Find where the given text appears and provide that cell's center as [x, y] coordinate. 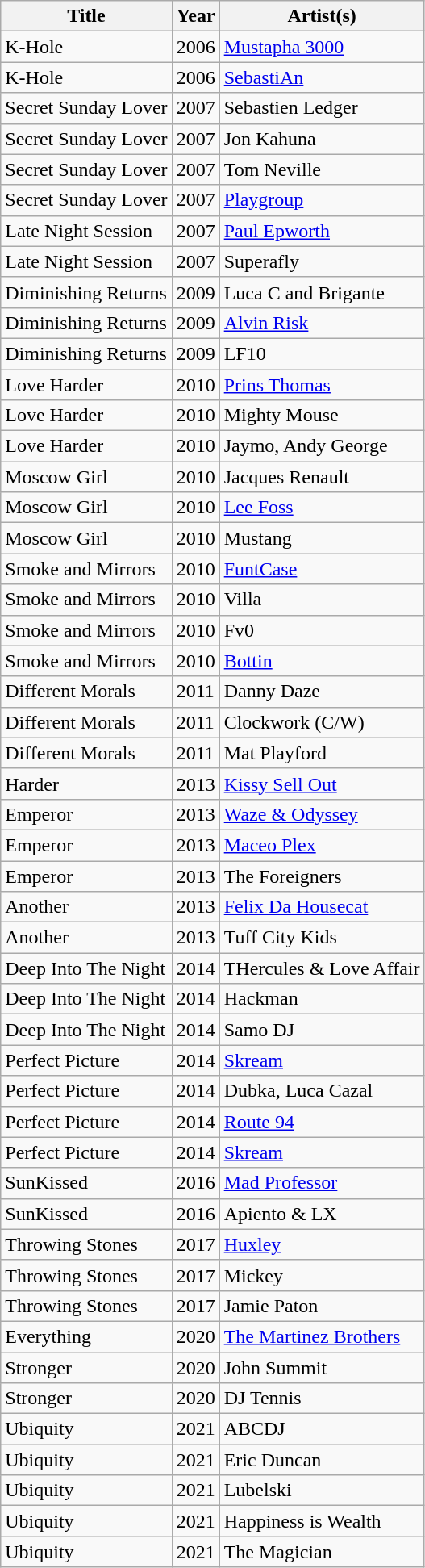
Superafly [322, 261]
Waze & Odyssey [322, 814]
ABCDJ [322, 1429]
Bottin [322, 661]
LF10 [322, 353]
Mickey [322, 1275]
Lubelski [322, 1491]
Route 94 [322, 1122]
Prins Thomas [322, 385]
Felix Da Housecat [322, 907]
Maceo Plex [322, 845]
Samo DJ [322, 1030]
Artist(s) [322, 16]
Mat Playford [322, 753]
Playgroup [322, 200]
Mustang [322, 538]
Jamie Paton [322, 1306]
Harder [86, 784]
Huxley [322, 1244]
Hackman [322, 999]
Jon Kahuna [322, 139]
FuntCase [322, 569]
Luca C and Brigante [322, 292]
Dubka, Luca Cazal [322, 1091]
Mad Professor [322, 1183]
Kissy Sell Out [322, 784]
Jaymo, Andy George [322, 446]
Tom Neville [322, 169]
Tuff City Kids [322, 938]
Eric Duncan [322, 1460]
Sebastien Ledger [322, 108]
The Martinez Brothers [322, 1336]
Paul Epworth [322, 231]
Jacques Renault [322, 477]
DJ Tennis [322, 1399]
Villa [322, 600]
THercules & Love Affair [322, 968]
SebastiAn [322, 77]
The Foreigners [322, 876]
Mighty Mouse [322, 416]
John Summit [322, 1368]
Apiento & LX [322, 1214]
Year [195, 16]
Danny Daze [322, 692]
Fv0 [322, 630]
Mustapha 3000 [322, 47]
Title [86, 16]
Happiness is Wealth [322, 1521]
Clockwork (C/W) [322, 722]
Everything [86, 1336]
Lee Foss [322, 508]
The Magician [322, 1552]
Alvin Risk [322, 323]
